From the cell containing the given text, extract its center point as (x, y) coordinate. 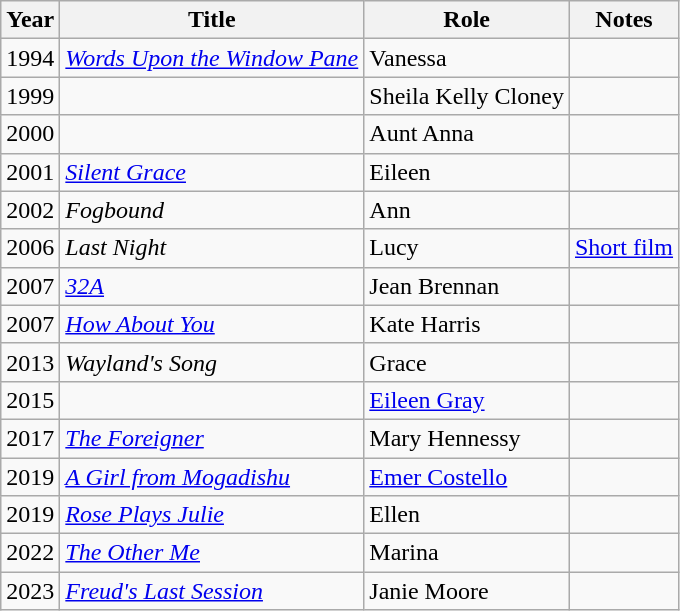
32A (212, 286)
Title (212, 20)
Vanessa (467, 58)
Freud's Last Session (212, 591)
Role (467, 20)
Eileen Gray (467, 400)
Grace (467, 362)
2017 (30, 438)
Emer Costello (467, 477)
1994 (30, 58)
Lucy (467, 248)
Notes (624, 20)
2022 (30, 553)
2000 (30, 134)
Fogbound (212, 210)
2015 (30, 400)
Rose Plays Julie (212, 515)
Aunt Anna (467, 134)
Ann (467, 210)
A Girl from Mogadishu (212, 477)
Mary Hennessy (467, 438)
2002 (30, 210)
The Other Me (212, 553)
How About You (212, 324)
Jean Brennan (467, 286)
Last Night (212, 248)
Janie Moore (467, 591)
2013 (30, 362)
2001 (30, 172)
1999 (30, 96)
Year (30, 20)
2006 (30, 248)
Silent Grace (212, 172)
Wayland's Song (212, 362)
Words Upon the Window Pane (212, 58)
The Foreigner (212, 438)
Kate Harris (467, 324)
Sheila Kelly Cloney (467, 96)
Short film (624, 248)
Marina (467, 553)
2023 (30, 591)
Ellen (467, 515)
Eileen (467, 172)
